Locate the cell with the specified text and output its (x, y) center coordinate. 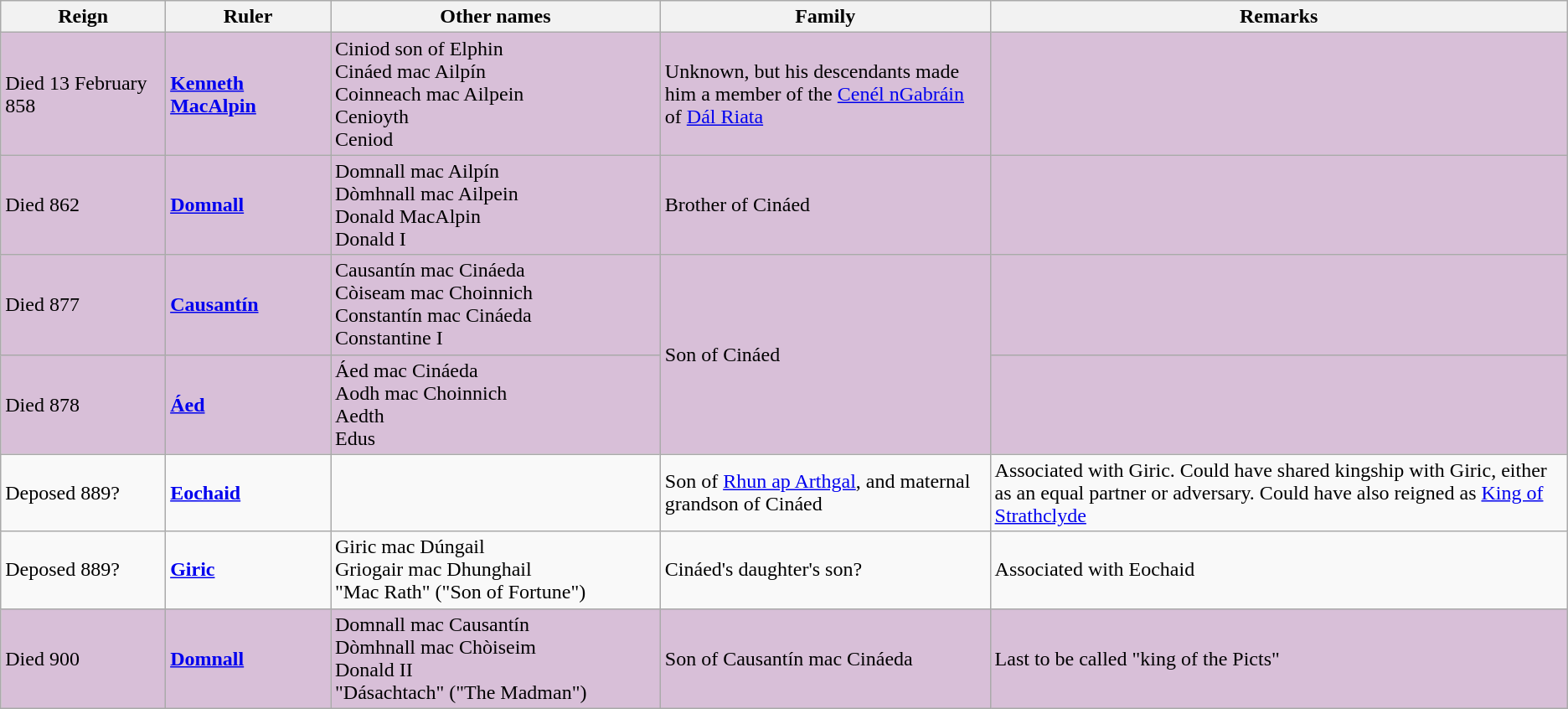
Giric mac DúngailGriogair mac Dhunghail"Mac Rath" ("Son of Fortune") (495, 570)
Domnall mac AilpínDòmhnall mac AilpeinDonald MacAlpinDonald I (495, 204)
Ciniod son of ElphinCináed mac AilpínCoinneach mac Ailpein Cenioyth Ceniod (495, 94)
Unknown, but his descendants made him a member of the Cenél nGabráin of Dál Riata (825, 94)
Died 13 February 858 (84, 94)
Cináed's daughter's son? (825, 570)
Son of Causantín mac Cináeda (825, 659)
Kenneth MacAlpin (248, 94)
Died 877 (84, 305)
Other names (495, 17)
Family (825, 17)
Died 862 (84, 204)
Son of Cináed (825, 354)
Causantín mac CináedaCòiseam mac ChoinnichConstantín mac CináedaConstantine I (495, 305)
Remarks (1278, 17)
Associated with Giric. Could have shared kingship with Giric, either as an equal partner or adversary. Could have also reigned as King of Strathclyde (1278, 493)
Associated with Eochaid (1278, 570)
Causantín (248, 305)
Died 900 (84, 659)
Domnall mac CausantínDòmhnall mac ChòiseimDonald II"Dásachtach" ("The Madman") (495, 659)
Brother of Cináed (825, 204)
Last to be called "king of the Picts" (1278, 659)
Son of Rhun ap Arthgal, and maternal grandson of Cináed (825, 493)
Áed (248, 404)
Áed mac CináedaAodh mac ChoinnichAedthEdus (495, 404)
Eochaid (248, 493)
Ruler (248, 17)
Reign (84, 17)
Died 878 (84, 404)
Giric (248, 570)
